Find where the given text appears and provide that cell's center as [x, y] coordinate. 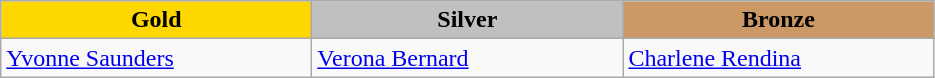
Silver [468, 20]
Bronze [778, 20]
Gold [156, 20]
Verona Bernard [468, 58]
Yvonne Saunders [156, 58]
Charlene Rendina [778, 58]
